Locate the cell with the specified text and output its [x, y] center coordinate. 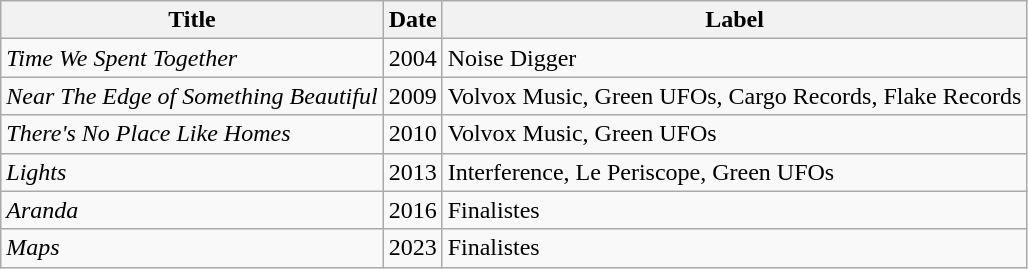
Near The Edge of Something Beautiful [192, 96]
2004 [412, 58]
Time We Spent Together [192, 58]
Volvox Music, Green UFOs, Cargo Records, Flake Records [734, 96]
2009 [412, 96]
2010 [412, 134]
2013 [412, 172]
Date [412, 20]
There's No Place Like Homes [192, 134]
Noise Digger [734, 58]
Label [734, 20]
Title [192, 20]
Maps [192, 248]
Interference, Le Periscope, Green UFOs [734, 172]
2023 [412, 248]
Lights [192, 172]
Volvox Music, Green UFOs [734, 134]
Aranda [192, 210]
2016 [412, 210]
